Scan for the cell matching the given text and deliver its [x, y] coordinate at center. 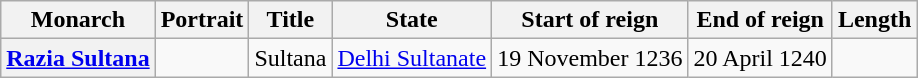
End of reign [760, 20]
Monarch [78, 20]
Sultana [290, 58]
Delhi Sultanate [412, 58]
Title [290, 20]
Start of reign [590, 20]
19 November 1236 [590, 58]
Portrait [202, 20]
State [412, 20]
20 April 1240 [760, 58]
Length [874, 20]
Razia Sultana [78, 58]
